Find where the given text appears and provide that cell's center as (X, Y) coordinate. 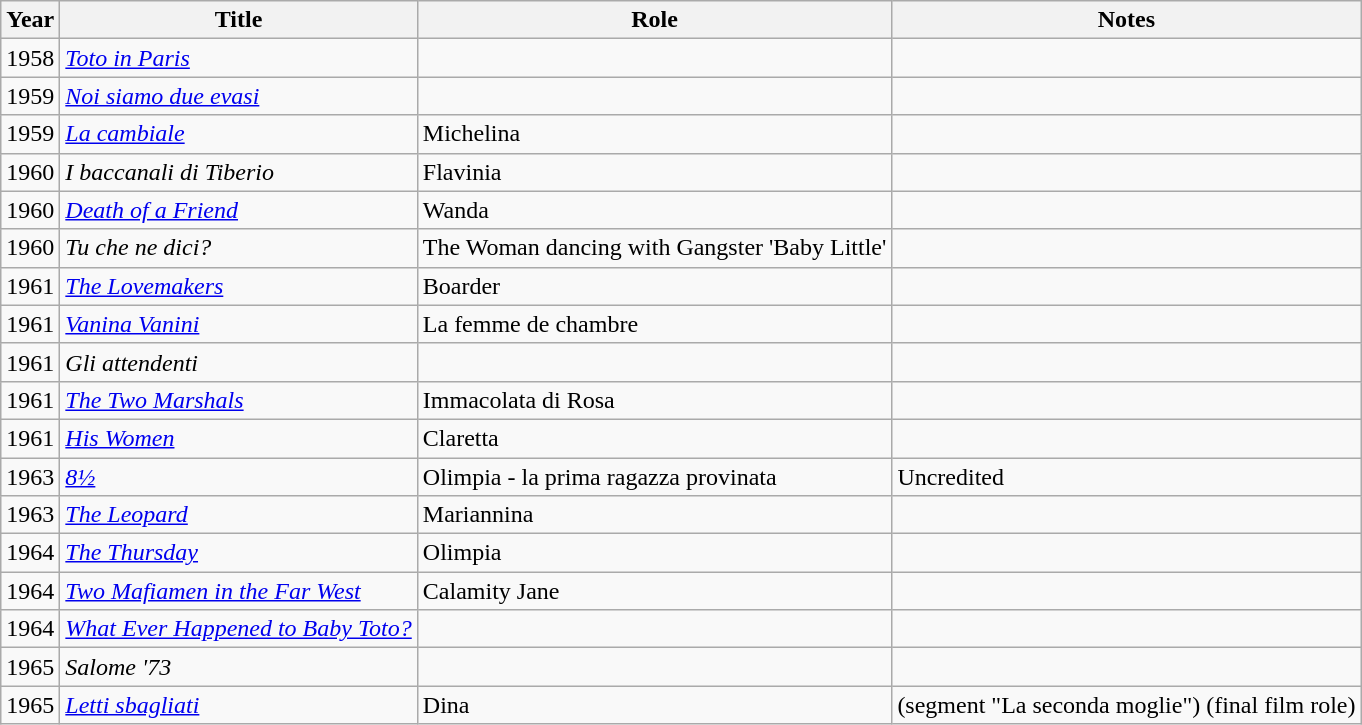
Salome '73 (238, 667)
Wanda (654, 210)
(segment "La seconda moglie") (final film role) (1126, 705)
I baccanali di Tiberio (238, 172)
Toto in Paris (238, 58)
Noi siamo due evasi (238, 96)
Tu che ne dici? (238, 248)
Notes (1126, 20)
The Woman dancing with Gangster 'Baby Little' (654, 248)
Letti sbagliati (238, 705)
Olimpia - la prima ragazza provinata (654, 477)
Gli attendenti (238, 362)
La cambiale (238, 134)
Title (238, 20)
Claretta (654, 438)
Role (654, 20)
Immacolata di Rosa (654, 400)
Vanina Vanini (238, 324)
8½ (238, 477)
Year (30, 20)
Boarder (654, 286)
His Women (238, 438)
Flavinia (654, 172)
Dina (654, 705)
Calamity Jane (654, 591)
What Ever Happened to Baby Toto? (238, 629)
La femme de chambre (654, 324)
Uncredited (1126, 477)
Olimpia (654, 553)
The Thursday (238, 553)
Mariannina (654, 515)
The Lovemakers (238, 286)
1958 (30, 58)
Two Mafiamen in the Far West (238, 591)
Michelina (654, 134)
Death of a Friend (238, 210)
The Leopard (238, 515)
The Two Marshals (238, 400)
